From the cell containing the given text, extract its center point as (x, y) coordinate. 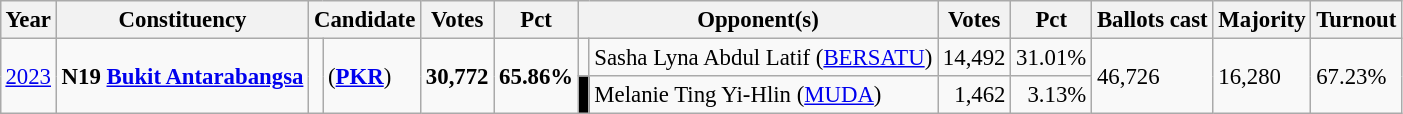
Opponent(s) (758, 20)
3.13% (1052, 95)
Majority (1262, 20)
31.01% (1052, 57)
Year (28, 20)
67.23% (1356, 76)
Candidate (365, 20)
14,492 (974, 57)
65.86% (536, 76)
30,772 (458, 76)
Constituency (182, 20)
Sasha Lyna Abdul Latif (BERSATU) (764, 57)
46,726 (1152, 76)
(PKR) (372, 76)
16,280 (1262, 76)
2023 (28, 76)
Melanie Ting Yi-Hlin (MUDA) (764, 95)
Ballots cast (1152, 20)
1,462 (974, 95)
Turnout (1356, 20)
N19 Bukit Antarabangsa (182, 76)
